Capture the cell that displays the provided text and extract its [x, y] central coordinate. 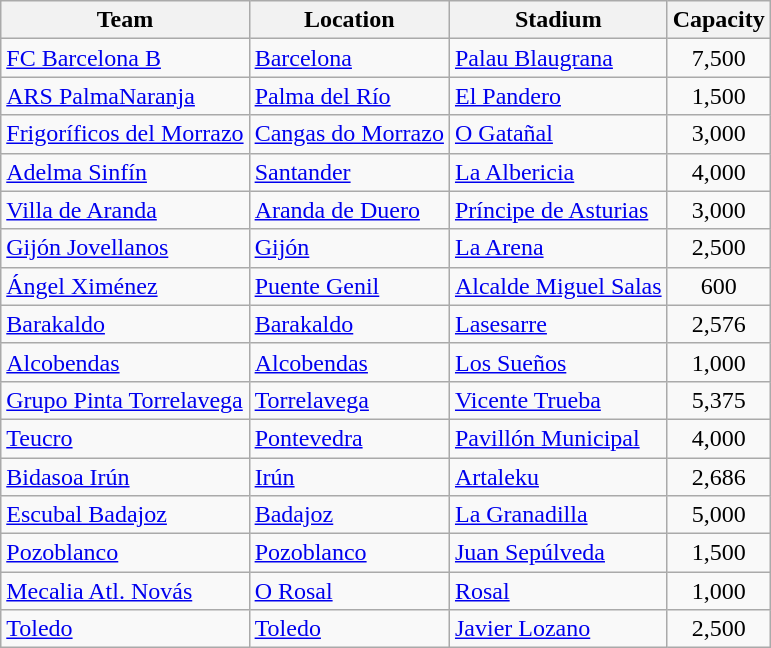
Aranda de Duero [349, 210]
Stadium [558, 20]
Palma del Río [349, 96]
Vicente Trueba [558, 400]
El Pandero [558, 96]
La Arena [558, 248]
Adelma Sinfín [125, 172]
Gijón [349, 248]
7,500 [718, 58]
Javier Lozano [558, 629]
Lasesarre [558, 324]
Mecalia Atl. Novás [125, 591]
La Albericia [558, 172]
2,576 [718, 324]
O Rosal [349, 591]
Teucro [125, 438]
Barcelona [349, 58]
Location [349, 20]
Rosal [558, 591]
Ángel Ximénez [125, 286]
2,686 [718, 477]
FC Barcelona B [125, 58]
Pontevedra [349, 438]
5,000 [718, 515]
Puente Genil [349, 286]
Team [125, 20]
Pavillón Municipal [558, 438]
Alcalde Miguel Salas [558, 286]
Santander [349, 172]
Capacity [718, 20]
Príncipe de Asturias [558, 210]
ARS PalmaNaranja [125, 96]
5,375 [718, 400]
Gijón Jovellanos [125, 248]
Cangas do Morrazo [349, 134]
Palau Blaugrana [558, 58]
Grupo Pinta Torrelavega [125, 400]
Villa de Aranda [125, 210]
Torrelavega [349, 400]
O Gatañal [558, 134]
Artaleku [558, 477]
600 [718, 286]
Bidasoa Irún [125, 477]
Juan Sepúlveda [558, 553]
Los Sueños [558, 362]
Irún [349, 477]
Escubal Badajoz [125, 515]
Frigoríficos del Morrazo [125, 134]
La Granadilla [558, 515]
Badajoz [349, 515]
